Locate the cell with the specified text and output its [x, y] center coordinate. 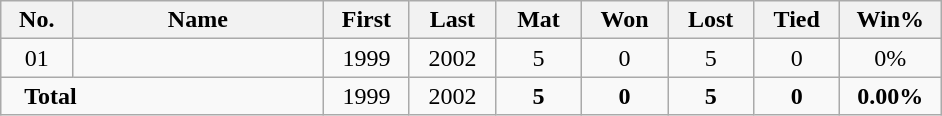
Name [198, 20]
Tied [797, 20]
0.00% [890, 96]
Mat [538, 20]
Lost [711, 20]
No. [36, 20]
0% [890, 58]
01 [36, 58]
Won [625, 20]
Total [162, 96]
Last [452, 20]
First [366, 20]
Win% [890, 20]
